Find where the given text appears and provide that cell's center as (x, y) coordinate. 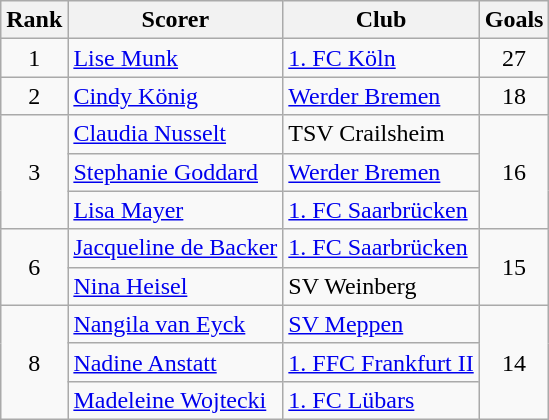
Lise Munk (176, 58)
SV Weinberg (381, 286)
1 (34, 58)
14 (514, 362)
8 (34, 362)
16 (514, 172)
TSV Crailsheim (381, 134)
Rank (34, 20)
Cindy König (176, 96)
15 (514, 267)
3 (34, 172)
2 (34, 96)
Stephanie Goddard (176, 172)
1. FC Lübars (381, 400)
18 (514, 96)
Club (381, 20)
27 (514, 58)
1. FC Köln (381, 58)
SV Meppen (381, 324)
Goals (514, 20)
Madeleine Wojtecki (176, 400)
Jacqueline de Backer (176, 248)
1. FFC Frankfurt II (381, 362)
Lisa Mayer (176, 210)
Scorer (176, 20)
Nadine Anstatt (176, 362)
6 (34, 267)
Nangila van Eyck (176, 324)
Claudia Nusselt (176, 134)
Nina Heisel (176, 286)
